Provide the (X, Y) coordinate of the cell's center where the given text is located.  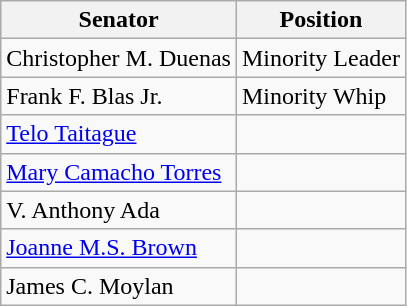
Telo Taitague (119, 134)
Minority Whip (320, 96)
Christopher M. Duenas (119, 58)
James C. Moylan (119, 286)
Frank F. Blas Jr. (119, 96)
Mary Camacho Torres (119, 172)
V. Anthony Ada (119, 210)
Position (320, 20)
Senator (119, 20)
Joanne M.S. Brown (119, 248)
Minority Leader (320, 58)
